For the text-containing cell, return its midpoint in (X, Y) coordinate format. 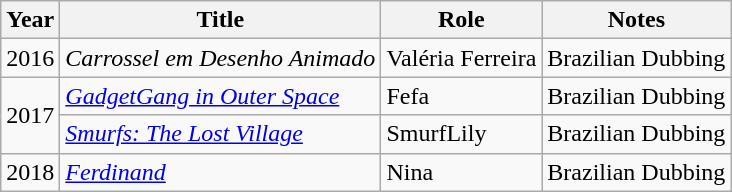
Notes (636, 20)
2016 (30, 58)
Nina (462, 172)
Fefa (462, 96)
2017 (30, 115)
Carrossel em Desenho Animado (220, 58)
SmurfLily (462, 134)
GadgetGang in Outer Space (220, 96)
Ferdinand (220, 172)
Valéria Ferreira (462, 58)
Smurfs: The Lost Village (220, 134)
Year (30, 20)
Title (220, 20)
Role (462, 20)
2018 (30, 172)
